Extract the (x, y) coordinate from the center of the cell holding the provided text.  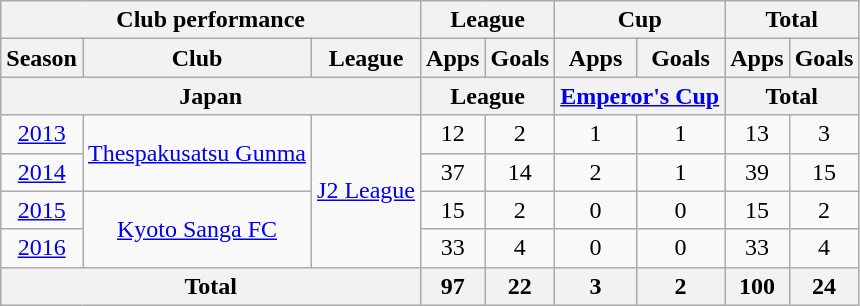
14 (520, 172)
Club performance (211, 20)
37 (453, 172)
24 (824, 286)
Emperor's Cup (640, 96)
12 (453, 134)
Kyoto Sanga FC (196, 229)
13 (757, 134)
2014 (42, 172)
Japan (211, 96)
97 (453, 286)
100 (757, 286)
Season (42, 58)
39 (757, 172)
2016 (42, 248)
2013 (42, 134)
J2 League (366, 191)
Club (196, 58)
2015 (42, 210)
Thespakusatsu Gunma (196, 153)
Cup (640, 20)
22 (520, 286)
